Extract the (X, Y) coordinate from the center of the cell holding the provided text.  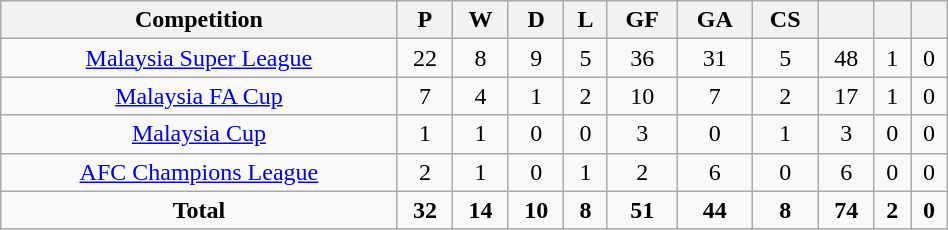
D (536, 20)
W (481, 20)
AFC Champions League (199, 172)
14 (481, 210)
17 (846, 96)
48 (846, 58)
36 (642, 58)
44 (714, 210)
GA (714, 20)
Malaysia Cup (199, 134)
9 (536, 58)
51 (642, 210)
32 (425, 210)
4 (481, 96)
L (586, 20)
Malaysia FA Cup (199, 96)
Competition (199, 20)
P (425, 20)
Total (199, 210)
31 (714, 58)
CS (785, 20)
22 (425, 58)
74 (846, 210)
Malaysia Super League (199, 58)
GF (642, 20)
